Determine the (X, Y) coordinate at the center of the cell enclosing the given text.  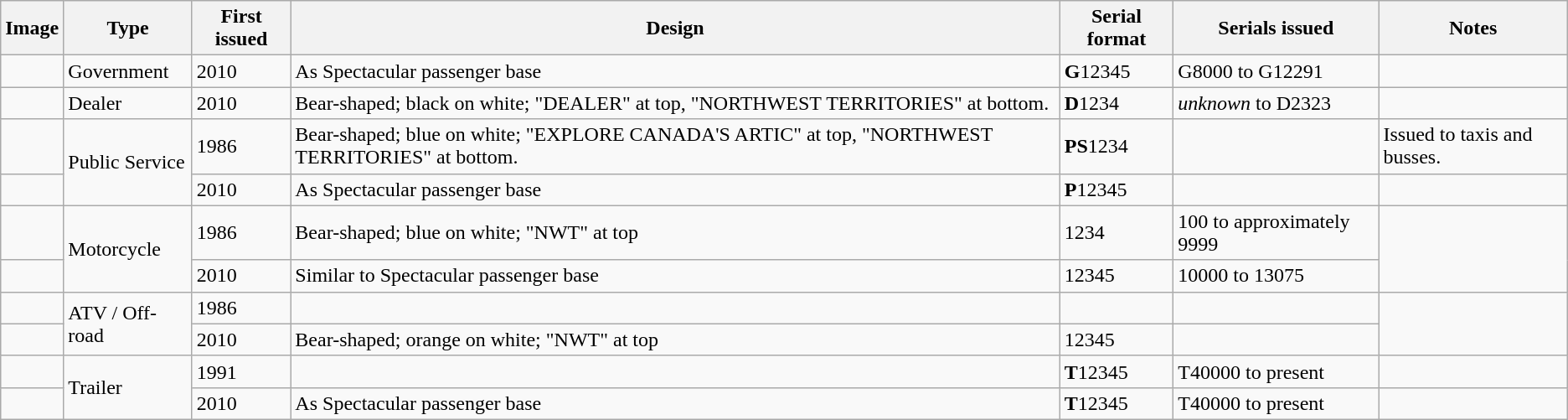
Serials issued (1277, 29)
ATV / Off-road (128, 324)
Similar to Spectacular passenger base (675, 276)
Serial format (1117, 29)
Bear-shaped; blue on white; "EXPLORE CANADA'S ARTIC" at top, "NORTHWEST TERRITORIES" at bottom. (675, 146)
10000 to 13075 (1277, 276)
G8000 to G12291 (1277, 71)
Bear-shaped; blue on white; "NWT" at top (675, 233)
unknown to D2323 (1277, 103)
Motorcycle (128, 248)
Bear-shaped; orange on white; "NWT" at top (675, 340)
Dealer (128, 103)
First issued (241, 29)
Bear-shaped; black on white; "DEALER" at top, "NORTHWEST TERRITORIES" at bottom. (675, 103)
D1234 (1117, 103)
Trailer (128, 387)
1991 (241, 371)
Government (128, 71)
Type (128, 29)
100 to approximately 9999 (1277, 233)
Public Service (128, 163)
Image (32, 29)
1234 (1117, 233)
P12345 (1117, 189)
Design (675, 29)
PS1234 (1117, 146)
Issued to taxis and busses. (1473, 146)
G12345 (1117, 71)
Notes (1473, 29)
